Determine the (x, y) coordinate at the center of the cell enclosing the given text.  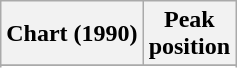
Chart (1990) (72, 34)
Peakposition (189, 34)
